Locate the cell with the specified text and output its (x, y) center coordinate. 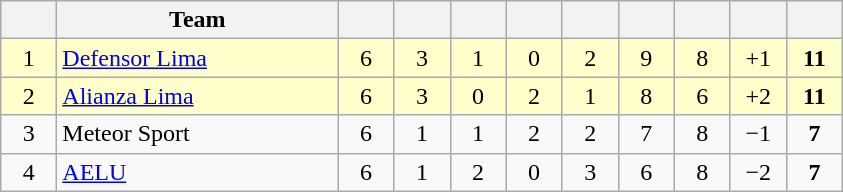
Team (198, 20)
AELU (198, 172)
Defensor Lima (198, 58)
+2 (758, 96)
4 (29, 172)
Alianza Lima (198, 96)
+1 (758, 58)
−2 (758, 172)
−1 (758, 134)
Meteor Sport (198, 134)
9 (646, 58)
